Detect which cell encompasses the target text, then output its [X, Y] center coordinate. 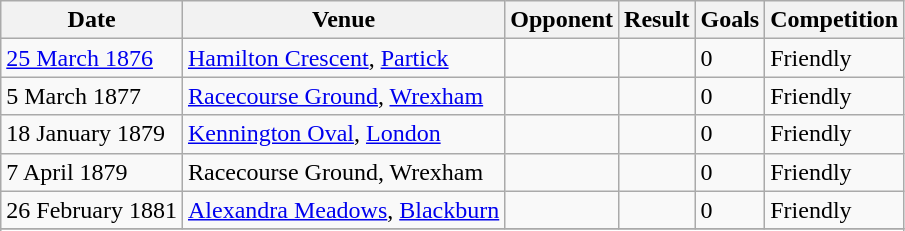
Opponent [562, 20]
Alexandra Meadows, Blackburn [343, 210]
Kennington Oval, London [343, 134]
Competition [834, 20]
Hamilton Crescent, Partick [343, 58]
Venue [343, 20]
Result [657, 20]
Date [92, 20]
26 February 1881 [92, 210]
7 April 1879 [92, 172]
Goals [730, 20]
5 March 1877 [92, 96]
18 January 1879 [92, 134]
25 March 1876 [92, 58]
